Search for the cell housing the specified text and yield its [X, Y] center coordinate. 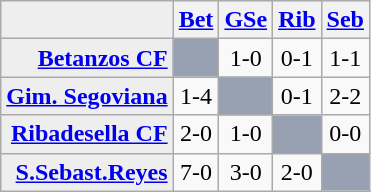
1-1 [345, 58]
Bet [196, 20]
Seb [345, 20]
GSe [246, 20]
2-2 [345, 96]
S.Sebast.Reyes [87, 172]
3-0 [246, 172]
0-0 [345, 134]
Betanzos CF [87, 58]
Rib [297, 20]
Gim. Segoviana [87, 96]
1-4 [196, 96]
7-0 [196, 172]
Ribadesella CF [87, 134]
